Detect which cell encompasses the target text, then output its (x, y) center coordinate. 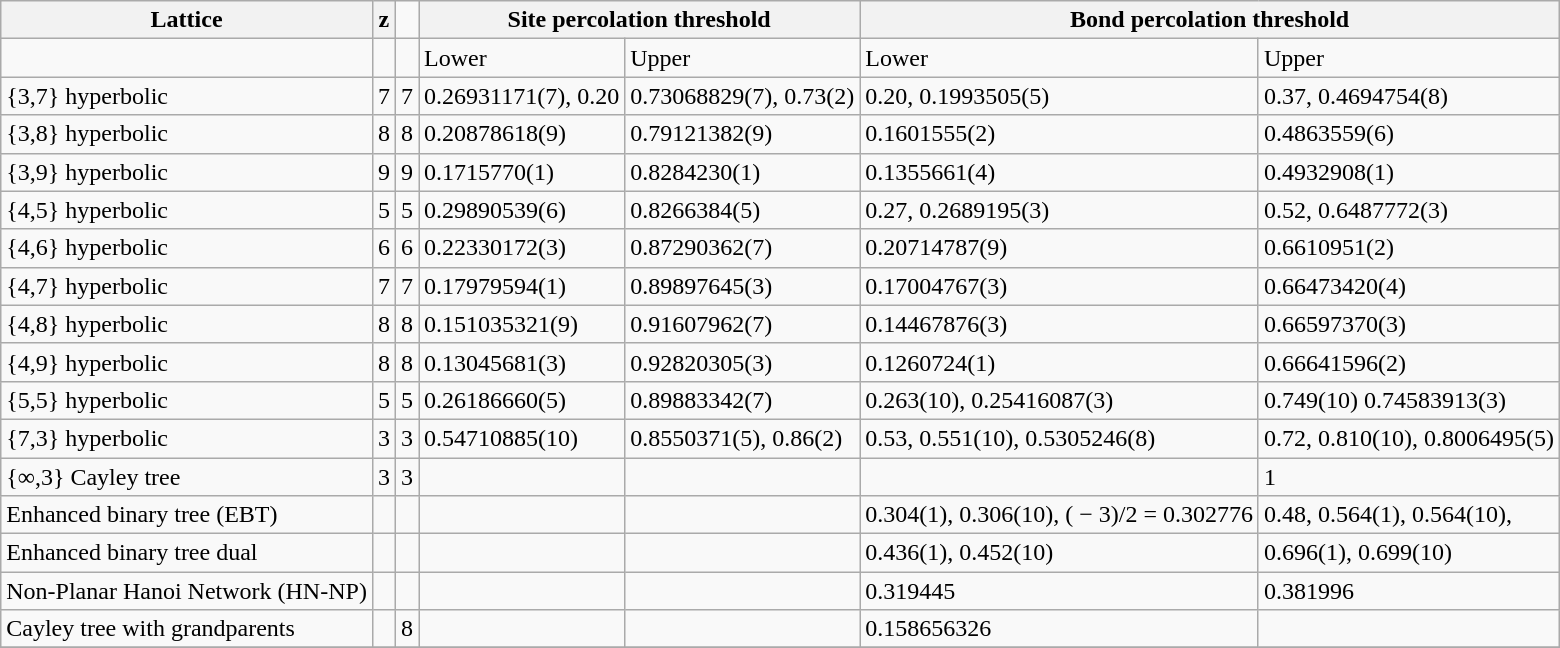
Bond percolation threshold (1210, 20)
0.263(10), 0.25416087(3) (1060, 400)
0.92820305(3) (742, 362)
0.22330172(3) (522, 248)
z (384, 20)
0.696(1), 0.699(10) (1408, 553)
{4,7} hyperbolic (187, 286)
Cayley tree with grandparents (187, 629)
0.304(1), 0.306(10), ( − 3)/2 = 0.302776 (1060, 515)
{3,8} hyperbolic (187, 134)
0.54710885(10) (522, 438)
{7,3} hyperbolic (187, 438)
0.37, 0.4694754(8) (1408, 96)
0.4932908(1) (1408, 172)
0.1260724(1) (1060, 362)
0.73068829(7), 0.73(2) (742, 96)
0.436(1), 0.452(10) (1060, 553)
0.6610951(2) (1408, 248)
0.1601555(2) (1060, 134)
0.1715770(1) (522, 172)
{4,8} hyperbolic (187, 324)
0.17979594(1) (522, 286)
0.13045681(3) (522, 362)
0.319445 (1060, 591)
1 (1408, 477)
0.87290362(7) (742, 248)
Enhanced binary tree dual (187, 553)
0.52, 0.6487772(3) (1408, 210)
{3,9} hyperbolic (187, 172)
0.72, 0.810(10), 0.8006495(5) (1408, 438)
0.79121382(9) (742, 134)
0.20, 0.1993505(5) (1060, 96)
Site percolation threshold (640, 20)
{4,5} hyperbolic (187, 210)
0.20714787(9) (1060, 248)
0.66473420(4) (1408, 286)
0.66597370(3) (1408, 324)
0.158656326 (1060, 629)
0.26931171(7), 0.20 (522, 96)
0.4863559(6) (1408, 134)
{4,6} hyperbolic (187, 248)
Enhanced binary tree (EBT) (187, 515)
0.151035321(9) (522, 324)
0.17004767(3) (1060, 286)
0.26186660(5) (522, 400)
0.20878618(9) (522, 134)
0.91607962(7) (742, 324)
Lattice (187, 20)
0.749(10) 0.74583913(3) (1408, 400)
0.48, 0.564(1), 0.564(10), (1408, 515)
0.8550371(5), 0.86(2) (742, 438)
0.1355661(4) (1060, 172)
{4,9} hyperbolic (187, 362)
0.53, 0.551(10), 0.5305246(8) (1060, 438)
0.29890539(6) (522, 210)
{5,5} hyperbolic (187, 400)
0.89883342(7) (742, 400)
{∞,3} Cayley tree (187, 477)
{3,7} hyperbolic (187, 96)
0.8284230(1) (742, 172)
0.381996 (1408, 591)
0.27, 0.2689195(3) (1060, 210)
0.89897645(3) (742, 286)
0.66641596(2) (1408, 362)
0.8266384(5) (742, 210)
0.14467876(3) (1060, 324)
Non-Planar Hanoi Network (HN-NP) (187, 591)
